For the text-containing cell, return its midpoint in (x, y) coordinate format. 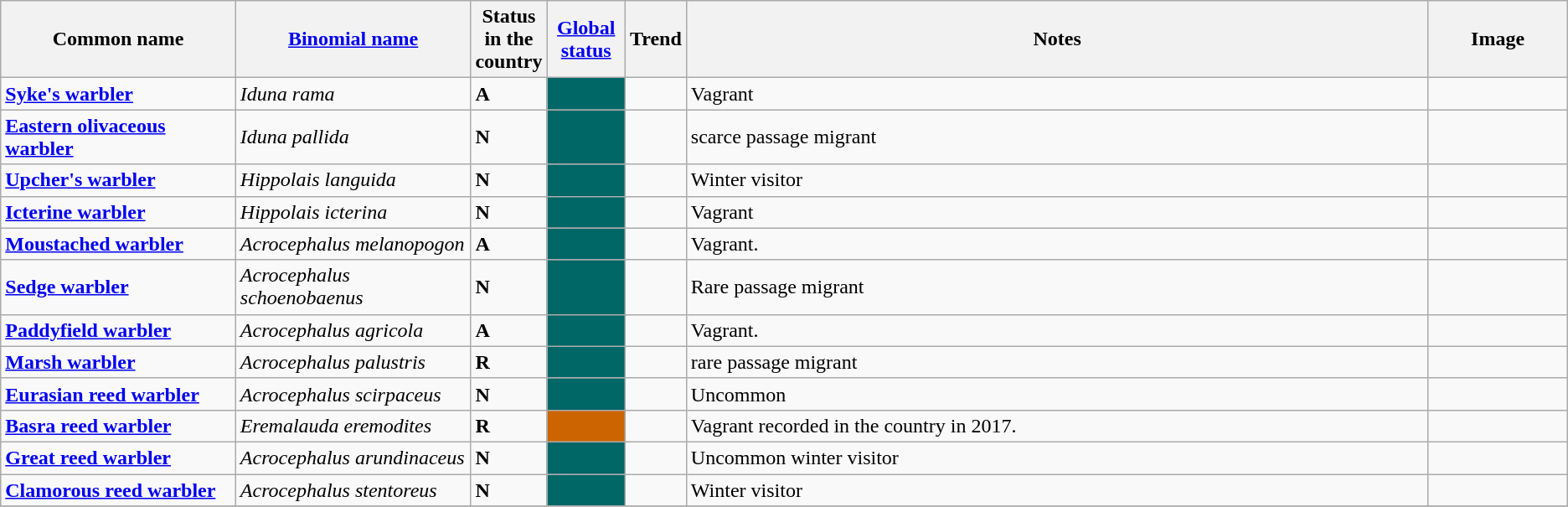
Common name (119, 39)
Marsh warbler (119, 362)
Acrocephalus stentoreus (353, 490)
Eastern olivaceous warbler (119, 137)
Trend (655, 39)
Acrocephalus palustris (353, 362)
Global status (586, 39)
Acrocephalus scirpaceus (353, 394)
Moustached warbler (119, 244)
Rare passage migrant (1057, 287)
Great reed warbler (119, 458)
Eurasian reed warbler (119, 394)
Uncommon winter visitor (1057, 458)
Paddyfield warbler (119, 330)
Vagrant recorded in the country in 2017. (1057, 426)
Uncommon (1057, 394)
Notes (1057, 39)
Iduna rama (353, 94)
Basra reed warbler (119, 426)
Icterine warbler (119, 212)
Acrocephalus agricola (353, 330)
scarce passage migrant (1057, 137)
Iduna pallida (353, 137)
rare passage migrant (1057, 362)
Clamorous reed warbler (119, 490)
Hippolais languida (353, 180)
Upcher's warbler (119, 180)
Status in the country (509, 39)
Sedge warbler (119, 287)
Image (1498, 39)
Acrocephalus arundinaceus (353, 458)
Acrocephalus schoenobaenus (353, 287)
Eremalauda eremodites (353, 426)
Acrocephalus melanopogon (353, 244)
Syke's warbler (119, 94)
Binomial name (353, 39)
Hippolais icterina (353, 212)
